Return the [X, Y] coordinate for the center point of the cell that contains the specified text.  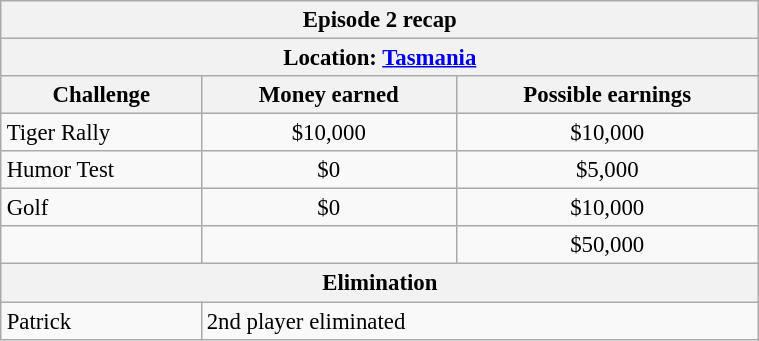
2nd player eliminated [480, 321]
Possible earnings [607, 95]
Patrick [101, 321]
Humor Test [101, 170]
Elimination [380, 283]
Challenge [101, 95]
Location: Tasmania [380, 57]
Golf [101, 208]
$50,000 [607, 245]
Money earned [328, 95]
Tiger Rally [101, 133]
$5,000 [607, 170]
Episode 2 recap [380, 20]
